Provide the (X, Y) coordinate of the cell's center where the given text is located.  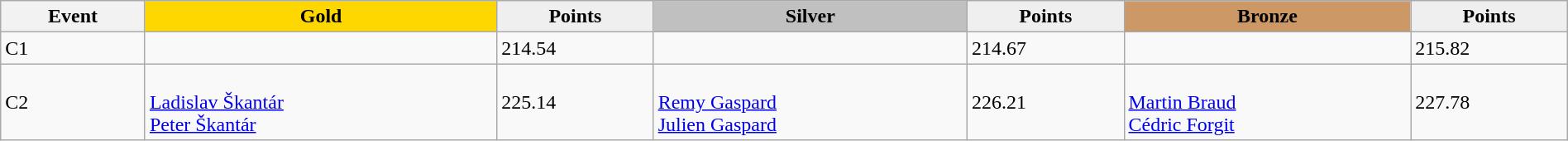
215.82 (1489, 48)
Event (73, 17)
227.78 (1489, 102)
226.21 (1045, 102)
214.54 (576, 48)
Remy GaspardJulien Gaspard (810, 102)
C1 (73, 48)
225.14 (576, 102)
214.67 (1045, 48)
Bronze (1267, 17)
Ladislav ŠkantárPeter Škantár (321, 102)
C2 (73, 102)
Gold (321, 17)
Martin BraudCédric Forgit (1267, 102)
Silver (810, 17)
